Find where the given text appears and provide that cell's center as (x, y) coordinate. 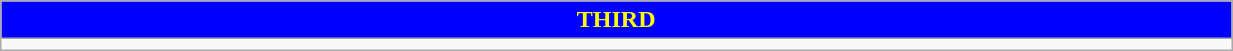
THIRD (616, 20)
